Extract the [x, y] coordinate from the center of the cell holding the provided text.  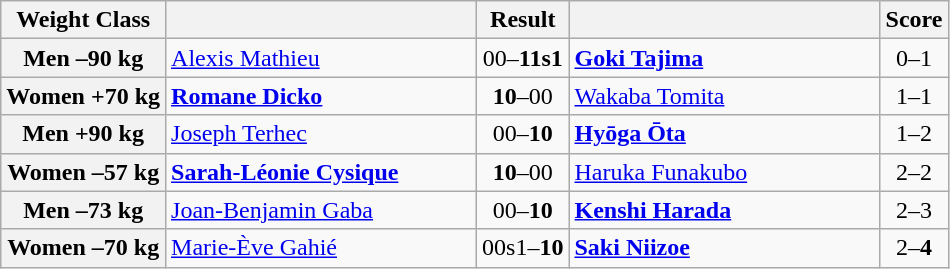
Result [523, 20]
00s1–10 [523, 248]
Weight Class [84, 20]
Men +90 kg [84, 134]
Men –90 kg [84, 58]
Women –70 kg [84, 248]
1–2 [914, 134]
Marie-Ève Gahié [322, 248]
Women –57 kg [84, 172]
Women +70 kg [84, 96]
00–11s1 [523, 58]
Men –73 kg [84, 210]
2–3 [914, 210]
Romane Dicko [322, 96]
Haruka Funakubo [724, 172]
Kenshi Harada [724, 210]
Joseph Terhec [322, 134]
Sarah-Léonie Cysique [322, 172]
Saki Niizoe [724, 248]
Score [914, 20]
2–2 [914, 172]
2–4 [914, 248]
Hyōga Ōta [724, 134]
Wakaba Tomita [724, 96]
0–1 [914, 58]
Alexis Mathieu [322, 58]
1–1 [914, 96]
Goki Tajima [724, 58]
Joan-Benjamin Gaba [322, 210]
